Detect which cell encompasses the target text, then output its (x, y) center coordinate. 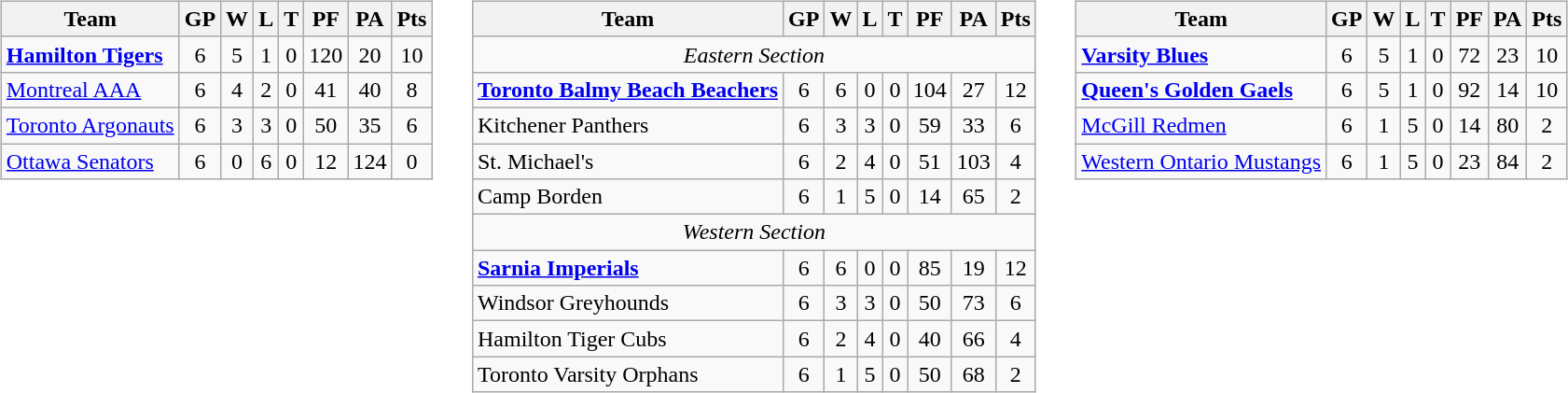
Toronto Varsity Orphans (627, 374)
Western Section (754, 232)
Toronto Balmy Beach Beachers (627, 90)
68 (974, 374)
St. Michael's (627, 161)
92 (1469, 90)
Eastern Section (754, 54)
72 (1469, 54)
80 (1507, 125)
27 (974, 90)
Hamilton Tigers (90, 54)
41 (326, 90)
66 (974, 339)
Ottawa Senators (90, 161)
59 (929, 125)
Varsity Blues (1201, 54)
124 (369, 161)
73 (974, 303)
Windsor Greyhounds (627, 303)
51 (929, 161)
8 (412, 90)
33 (974, 125)
65 (974, 197)
Montreal AAA (90, 90)
104 (929, 90)
85 (929, 268)
35 (369, 125)
Camp Borden (627, 197)
120 (326, 54)
Queen's Golden Gaels (1201, 90)
19 (974, 268)
Western Ontario Mustangs (1201, 161)
84 (1507, 161)
103 (974, 161)
McGill Redmen (1201, 125)
Toronto Argonauts (90, 125)
Hamilton Tiger Cubs (627, 339)
20 (369, 54)
Kitchener Panthers (627, 125)
Sarnia Imperials (627, 268)
